Return the [x, y] coordinate for the center point of the cell that contains the specified text.  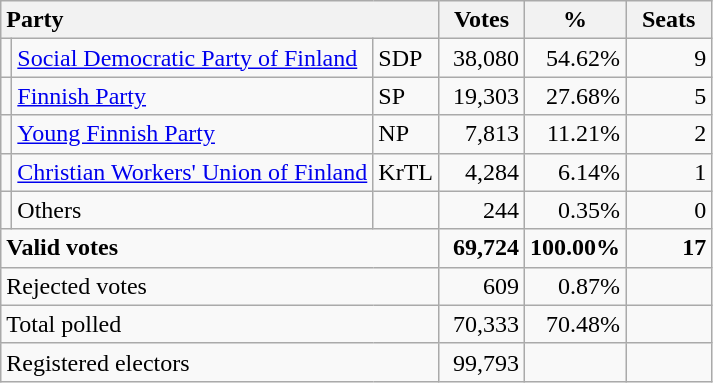
Party [220, 20]
6.14% [576, 172]
2 [669, 134]
1 [669, 172]
Registered electors [220, 362]
KrTL [406, 172]
NP [406, 134]
100.00% [576, 248]
SDP [406, 58]
Social Democratic Party of Finland [192, 58]
0.87% [576, 286]
609 [482, 286]
70,333 [482, 324]
4,284 [482, 172]
11.21% [576, 134]
244 [482, 210]
7,813 [482, 134]
Finnish Party [192, 96]
19,303 [482, 96]
0.35% [576, 210]
Others [192, 210]
27.68% [576, 96]
69,724 [482, 248]
Rejected votes [220, 286]
Seats [669, 20]
17 [669, 248]
38,080 [482, 58]
99,793 [482, 362]
54.62% [576, 58]
5 [669, 96]
Votes [482, 20]
Christian Workers' Union of Finland [192, 172]
Total polled [220, 324]
9 [669, 58]
0 [669, 210]
Young Finnish Party [192, 134]
70.48% [576, 324]
SP [406, 96]
Valid votes [220, 248]
% [576, 20]
